Determine the [x, y] coordinate at the center of the cell enclosing the given text.  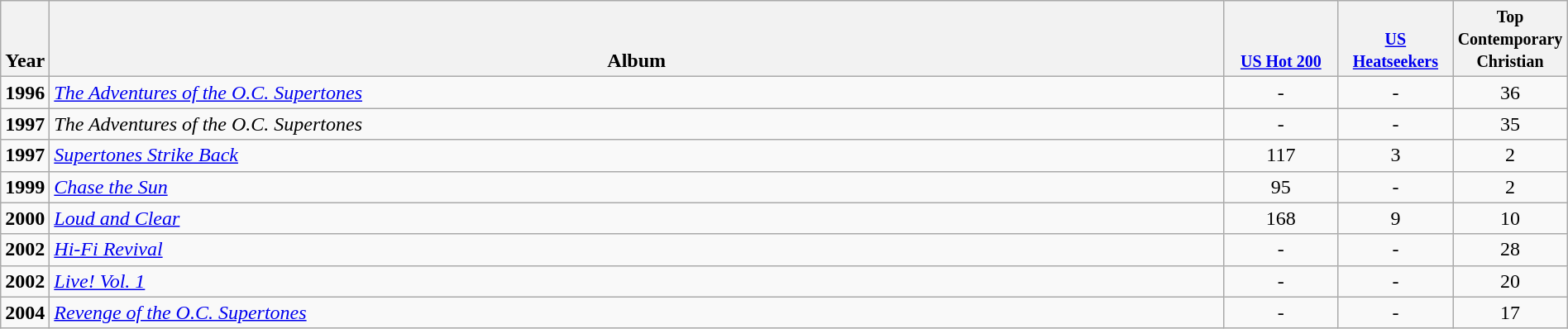
2000 [25, 218]
17 [1510, 312]
117 [1282, 155]
35 [1510, 124]
1996 [25, 93]
168 [1282, 218]
US Heatseekers [1396, 39]
Revenge of the O.C. Supertones [637, 312]
95 [1282, 187]
Top Contemporary Christian [1510, 39]
1999 [25, 187]
3 [1396, 155]
Year [25, 39]
Album [637, 39]
Loud and Clear [637, 218]
10 [1510, 218]
Supertones Strike Back [637, 155]
Live! Vol. 1 [637, 281]
Hi-Fi Revival [637, 250]
Chase the Sun [637, 187]
US Hot 200 [1282, 39]
20 [1510, 281]
9 [1396, 218]
2004 [25, 312]
28 [1510, 250]
36 [1510, 93]
